Return [X, Y] of the center of cell containing provided text 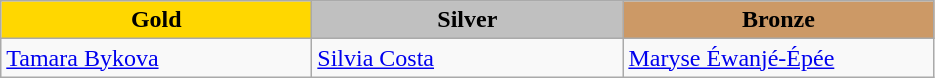
Silvia Costa [468, 58]
Maryse Éwanjé-Épée [778, 58]
Gold [156, 20]
Bronze [778, 20]
Silver [468, 20]
Tamara Bykova [156, 58]
